Return the [x, y] coordinate for the center point of the cell that contains the specified text.  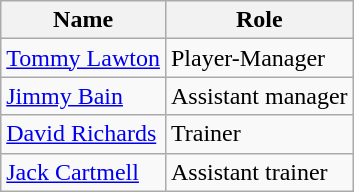
David Richards [84, 134]
Tommy Lawton [84, 58]
Trainer [259, 134]
Name [84, 20]
Jimmy Bain [84, 96]
Assistant trainer [259, 172]
Role [259, 20]
Player-Manager [259, 58]
Jack Cartmell [84, 172]
Assistant manager [259, 96]
